Output the [x, y] coordinate of the center of the cell containing the given text.  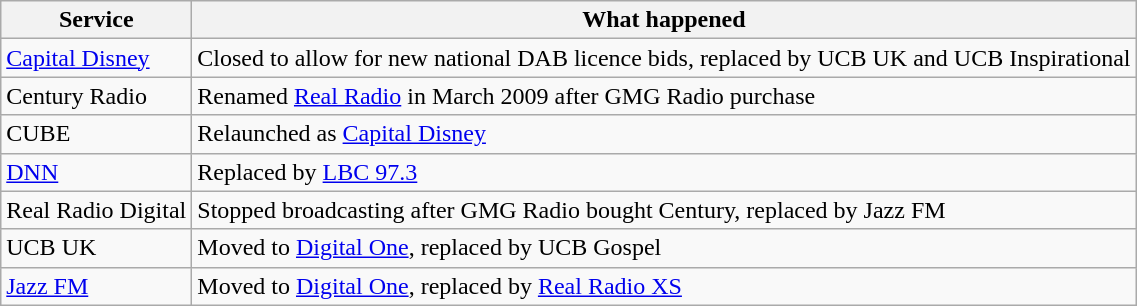
Capital Disney [96, 58]
Real Radio Digital [96, 210]
UCB UK [96, 248]
DNN [96, 172]
Moved to Digital One, replaced by UCB Gospel [664, 248]
CUBE [96, 134]
Stopped broadcasting after GMG Radio bought Century, replaced by Jazz FM [664, 210]
Relaunched as Capital Disney [664, 134]
Service [96, 20]
Replaced by LBC 97.3 [664, 172]
Closed to allow for new national DAB licence bids, replaced by UCB UK and UCB Inspirational [664, 58]
Renamed Real Radio in March 2009 after GMG Radio purchase [664, 96]
What happened [664, 20]
Century Radio [96, 96]
Jazz FM [96, 286]
Moved to Digital One, replaced by Real Radio XS [664, 286]
